Pinpoint the cell where the given text exists, returning its [X, Y] midpoint coordinate. 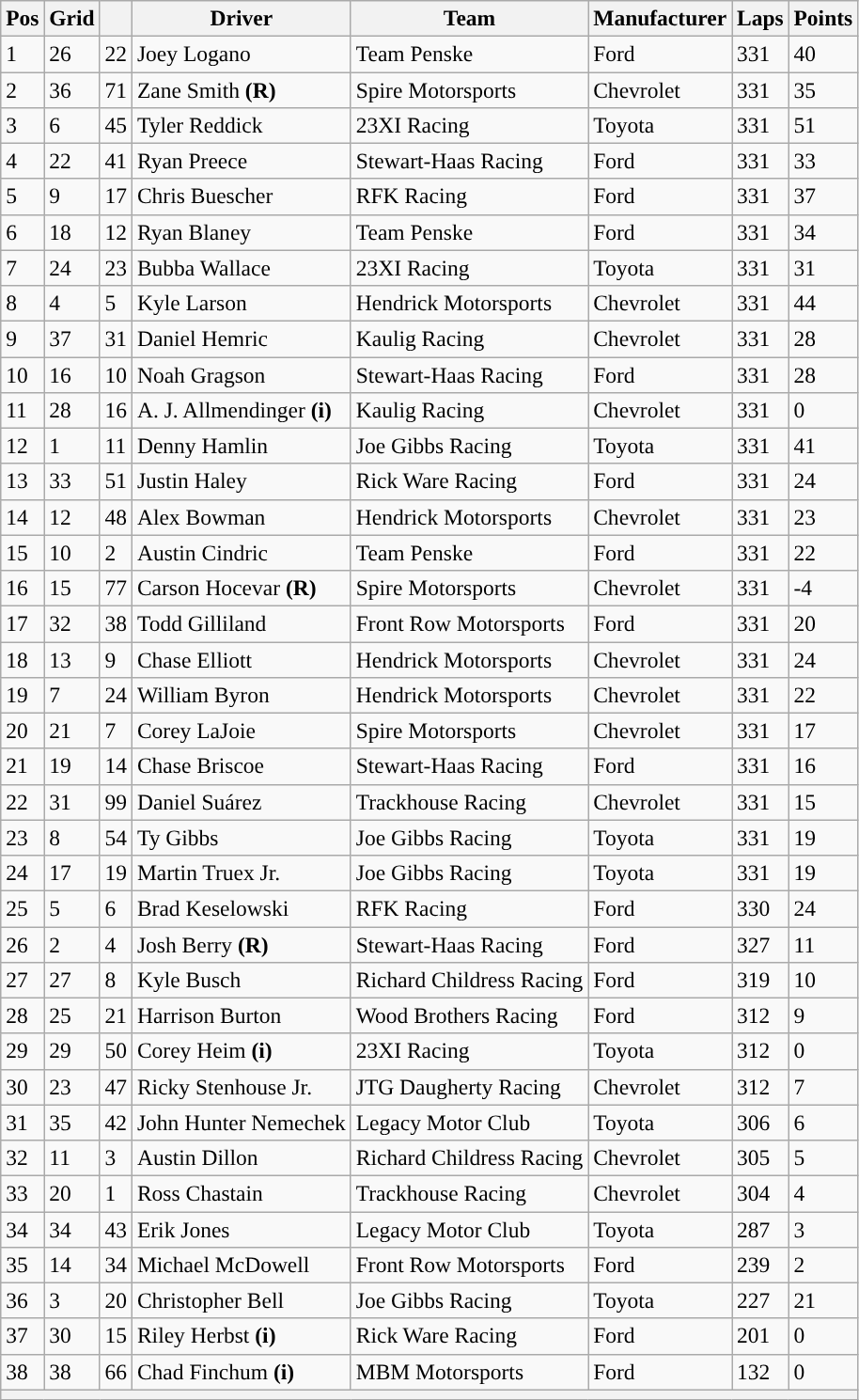
A. J. Allmendinger (i) [241, 410]
Grid [71, 18]
Corey Heim (i) [241, 1051]
MBM Motorsports [469, 1372]
77 [116, 588]
Chase Briscoe [241, 766]
John Hunter Nemechek [241, 1123]
Daniel Suárez [241, 802]
JTG Daugherty Racing [469, 1087]
Manufacturer [660, 18]
305 [761, 1157]
William Byron [241, 695]
Erik Jones [241, 1229]
Bubba Wallace [241, 268]
Denny Hamlin [241, 446]
201 [761, 1336]
Points [823, 18]
Tyler Reddick [241, 125]
Kyle Larson [241, 303]
47 [116, 1087]
Kyle Busch [241, 980]
Alex Bowman [241, 517]
Pos [23, 18]
330 [761, 908]
Justin Haley [241, 481]
Joey Logano [241, 54]
Driver [241, 18]
Chase Elliott [241, 659]
306 [761, 1123]
54 [116, 838]
Ricky Stenhouse Jr. [241, 1087]
Todd Gilliland [241, 623]
42 [116, 1123]
Wood Brothers Racing [469, 1015]
45 [116, 125]
Ross Chastain [241, 1193]
Martin Truex Jr. [241, 873]
Daniel Hemric [241, 338]
Chad Finchum (i) [241, 1372]
327 [761, 944]
304 [761, 1193]
Zane Smith (R) [241, 89]
Chris Buescher [241, 197]
43 [116, 1229]
66 [116, 1372]
Ryan Preece [241, 161]
Austin Dillon [241, 1157]
Ty Gibbs [241, 838]
Christopher Bell [241, 1300]
Brad Keselowski [241, 908]
239 [761, 1265]
Laps [761, 18]
319 [761, 980]
Team [469, 18]
287 [761, 1229]
44 [823, 303]
Carson Hocevar (R) [241, 588]
Corey LaJoie [241, 731]
-4 [823, 588]
Noah Gragson [241, 374]
Josh Berry (R) [241, 944]
Riley Herbst (i) [241, 1336]
50 [116, 1051]
Harrison Burton [241, 1015]
Ryan Blaney [241, 232]
227 [761, 1300]
99 [116, 802]
Austin Cindric [241, 553]
Michael McDowell [241, 1265]
71 [116, 89]
132 [761, 1372]
40 [823, 54]
48 [116, 517]
